Search for the cell housing the specified text and yield its (X, Y) center coordinate. 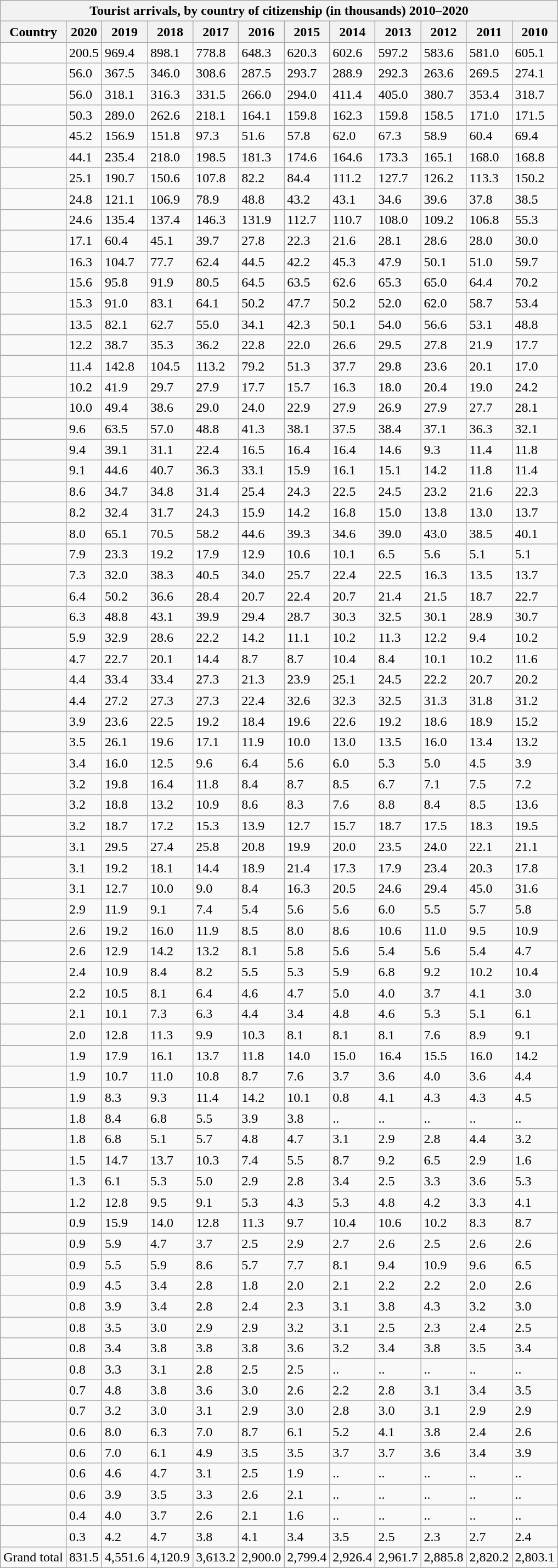
346.0 (170, 74)
2,885.8 (443, 1557)
55.3 (534, 220)
45.1 (170, 240)
0.3 (83, 1536)
91.9 (170, 283)
151.8 (170, 136)
39.9 (216, 617)
2,961.7 (398, 1557)
162.3 (352, 115)
25.7 (307, 575)
107.8 (216, 178)
19.0 (489, 387)
53.4 (534, 304)
17.0 (534, 366)
13.9 (261, 826)
38.7 (125, 345)
18.0 (398, 387)
181.3 (261, 157)
831.5 (83, 1557)
108.0 (398, 220)
20.0 (352, 847)
12.5 (170, 763)
26.6 (352, 345)
269.5 (489, 74)
32.1 (534, 429)
34.7 (125, 491)
24.2 (534, 387)
36.2 (216, 345)
42.3 (307, 324)
135.4 (125, 220)
22.9 (307, 408)
294.0 (307, 94)
34.8 (170, 491)
31.6 (534, 888)
146.3 (216, 220)
70.5 (170, 533)
2,820.2 (489, 1557)
2015 (307, 32)
62.6 (352, 283)
127.7 (398, 178)
32.4 (125, 512)
293.7 (307, 74)
20.2 (534, 680)
20.3 (489, 867)
318.1 (125, 94)
65.3 (398, 283)
274.1 (534, 74)
47.7 (307, 304)
21.5 (443, 596)
30.3 (352, 617)
173.3 (398, 157)
778.8 (216, 53)
168.0 (489, 157)
10.5 (125, 993)
597.2 (398, 53)
353.4 (489, 94)
34.0 (261, 575)
24.8 (83, 199)
380.7 (443, 94)
32.9 (125, 638)
164.6 (352, 157)
15.1 (398, 471)
29.8 (398, 366)
10.7 (125, 1077)
43.2 (307, 199)
25.4 (261, 491)
59.7 (534, 262)
31.4 (216, 491)
235.4 (125, 157)
7.5 (489, 784)
30.0 (534, 240)
11.6 (534, 659)
142.8 (125, 366)
164.1 (261, 115)
289.0 (125, 115)
31.8 (489, 701)
2017 (216, 32)
287.5 (261, 74)
79.2 (261, 366)
54.0 (398, 324)
2018 (170, 32)
27.7 (489, 408)
32.6 (307, 701)
64.4 (489, 283)
27.2 (125, 701)
47.9 (398, 262)
19.8 (125, 784)
82.2 (261, 178)
104.5 (170, 366)
110.7 (352, 220)
22.6 (352, 721)
91.0 (125, 304)
40.1 (534, 533)
112.7 (307, 220)
21.1 (534, 847)
2011 (489, 32)
4,551.6 (125, 1557)
40.5 (216, 575)
23.3 (125, 554)
38.6 (170, 408)
218.0 (170, 157)
13.6 (534, 805)
2010 (534, 32)
32.0 (125, 575)
113.2 (216, 366)
19.9 (307, 847)
39.7 (216, 240)
9.9 (216, 1035)
16.8 (352, 512)
51.0 (489, 262)
18.3 (489, 826)
20.5 (352, 888)
218.1 (216, 115)
367.5 (125, 74)
23.5 (398, 847)
33.1 (261, 471)
898.1 (170, 53)
45.3 (352, 262)
331.5 (216, 94)
2013 (398, 32)
32.3 (352, 701)
13.4 (489, 742)
55.0 (216, 324)
58.9 (443, 136)
38.1 (307, 429)
50.3 (83, 115)
150.2 (534, 178)
97.3 (216, 136)
1.3 (83, 1181)
83.1 (170, 304)
8.8 (398, 805)
200.5 (83, 53)
190.7 (125, 178)
31.7 (170, 512)
25.8 (216, 847)
40.7 (170, 471)
39.1 (125, 450)
23.2 (443, 491)
77.7 (170, 262)
39.0 (398, 533)
262.6 (170, 115)
21.9 (489, 345)
9.0 (216, 888)
20.8 (261, 847)
602.6 (352, 53)
35.3 (170, 345)
43.0 (443, 533)
17.2 (170, 826)
78.9 (216, 199)
23.9 (307, 680)
37.1 (443, 429)
67.3 (398, 136)
65.0 (443, 283)
21.3 (261, 680)
15.2 (534, 721)
106.9 (170, 199)
62.4 (216, 262)
174.6 (307, 157)
158.5 (443, 115)
49.4 (125, 408)
411.4 (352, 94)
150.6 (170, 178)
5.2 (352, 1432)
26.9 (398, 408)
28.0 (489, 240)
2,926.4 (352, 1557)
44.1 (83, 157)
45.0 (489, 888)
266.0 (261, 94)
16.5 (261, 450)
22.0 (307, 345)
Tourist arrivals, by country of citizenship (in thousands) 2010–2020 (279, 11)
1.2 (83, 1202)
37.7 (352, 366)
17.3 (352, 867)
36.6 (170, 596)
13.8 (443, 512)
113.3 (489, 178)
2012 (443, 32)
28.9 (489, 617)
34.1 (261, 324)
Grand total (33, 1557)
80.5 (216, 283)
2016 (261, 32)
20.4 (443, 387)
288.9 (352, 74)
605.1 (534, 53)
14.7 (125, 1160)
198.5 (216, 157)
56.6 (443, 324)
7.2 (534, 784)
31.3 (443, 701)
104.7 (125, 262)
18.1 (170, 867)
1.5 (83, 1160)
37.5 (352, 429)
64.5 (261, 283)
30.7 (534, 617)
2020 (83, 32)
30.1 (443, 617)
620.3 (307, 53)
969.4 (125, 53)
648.3 (261, 53)
23.4 (443, 867)
121.1 (125, 199)
58.7 (489, 304)
168.8 (534, 157)
10.8 (216, 1077)
2,799.4 (307, 1557)
9.7 (307, 1223)
2019 (125, 32)
581.0 (489, 53)
51.3 (307, 366)
7.9 (83, 554)
82.1 (125, 324)
52.0 (398, 304)
4,120.9 (170, 1557)
19.5 (534, 826)
39.3 (307, 533)
57.0 (170, 429)
51.6 (261, 136)
41.3 (261, 429)
27.4 (170, 847)
29.0 (216, 408)
137.4 (170, 220)
Country (33, 32)
156.9 (125, 136)
3,613.2 (216, 1557)
263.6 (443, 74)
18.4 (261, 721)
111.2 (352, 178)
29.7 (170, 387)
22.1 (489, 847)
42.2 (307, 262)
62.7 (170, 324)
64.1 (216, 304)
37.8 (489, 199)
7.7 (307, 1264)
28.7 (307, 617)
4.9 (216, 1453)
583.6 (443, 53)
53.1 (489, 324)
70.2 (534, 283)
18.6 (443, 721)
11.1 (307, 638)
26.1 (125, 742)
28.4 (216, 596)
58.2 (216, 533)
8.9 (489, 1035)
292.3 (398, 74)
17.5 (443, 826)
126.2 (443, 178)
45.2 (83, 136)
38.4 (398, 429)
31.2 (534, 701)
6.7 (398, 784)
84.4 (307, 178)
38.3 (170, 575)
65.1 (125, 533)
39.6 (443, 199)
405.0 (398, 94)
22.8 (261, 345)
57.8 (307, 136)
15.6 (83, 283)
308.6 (216, 74)
165.1 (443, 157)
316.3 (170, 94)
31.1 (170, 450)
2,803.1 (534, 1557)
106.8 (489, 220)
2,900.0 (261, 1557)
318.7 (534, 94)
69.4 (534, 136)
44.5 (261, 262)
17.8 (534, 867)
0.4 (83, 1515)
2014 (352, 32)
131.9 (261, 220)
14.6 (398, 450)
15.5 (443, 1056)
7.1 (443, 784)
18.8 (125, 805)
171.5 (534, 115)
109.2 (443, 220)
41.9 (125, 387)
95.8 (125, 283)
171.0 (489, 115)
